Detect which cell encompasses the target text, then output its (X, Y) center coordinate. 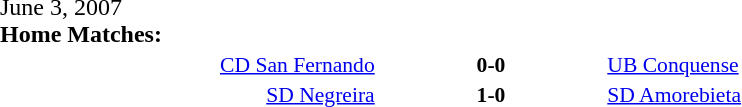
0-0 (492, 64)
